Scan for the cell matching the given text and deliver its (x, y) coordinate at center. 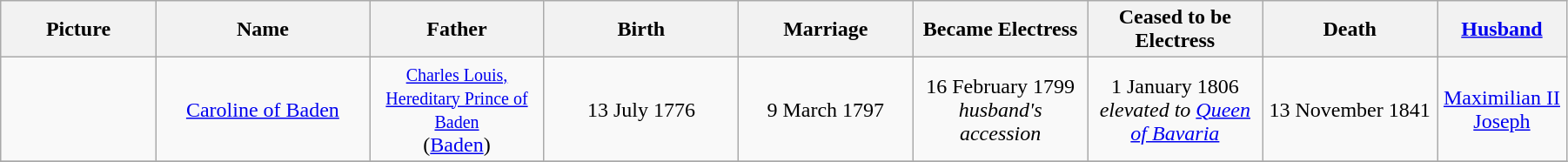
Caroline of Baden (263, 110)
Husband (1502, 30)
Birth (640, 30)
16 February 1799husband's accession (1001, 110)
Ceased to be Electress (1175, 30)
Death (1350, 30)
Father (458, 30)
Became Electress (1001, 30)
Picture (78, 30)
Maximilian II Joseph (1502, 110)
1 January 1806elevated to Queen of Bavaria (1175, 110)
Marriage (825, 30)
13 July 1776 (640, 110)
9 March 1797 (825, 110)
Charles Louis, Hereditary Prince of Baden (Baden) (458, 110)
13 November 1841 (1350, 110)
Name (263, 30)
